Output the (x, y) coordinate of the center of the cell containing the given text.  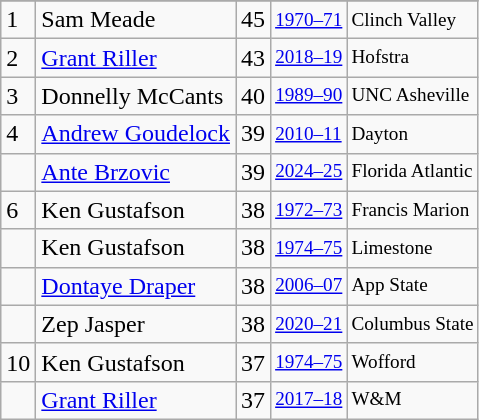
Hofstra (412, 58)
3 (18, 96)
2024–25 (309, 172)
1 (18, 20)
Columbus State (412, 324)
45 (254, 20)
2017–18 (309, 400)
1972–73 (309, 210)
1970–71 (309, 20)
2020–21 (309, 324)
43 (254, 58)
Dayton (412, 134)
Clinch Valley (412, 20)
2018–19 (309, 58)
UNC Asheville (412, 96)
Florida Atlantic (412, 172)
4 (18, 134)
Andrew Goudelock (136, 134)
Dontaye Draper (136, 286)
Zep Jasper (136, 324)
2006–07 (309, 286)
Francis Marion (412, 210)
2010–11 (309, 134)
6 (18, 210)
Sam Meade (136, 20)
App State (412, 286)
40 (254, 96)
Donnelly McCants (136, 96)
2 (18, 58)
Wofford (412, 362)
Limestone (412, 248)
10 (18, 362)
1989–90 (309, 96)
Ante Brzovic (136, 172)
W&M (412, 400)
